Locate the cell with the specified text and output its (X, Y) center coordinate. 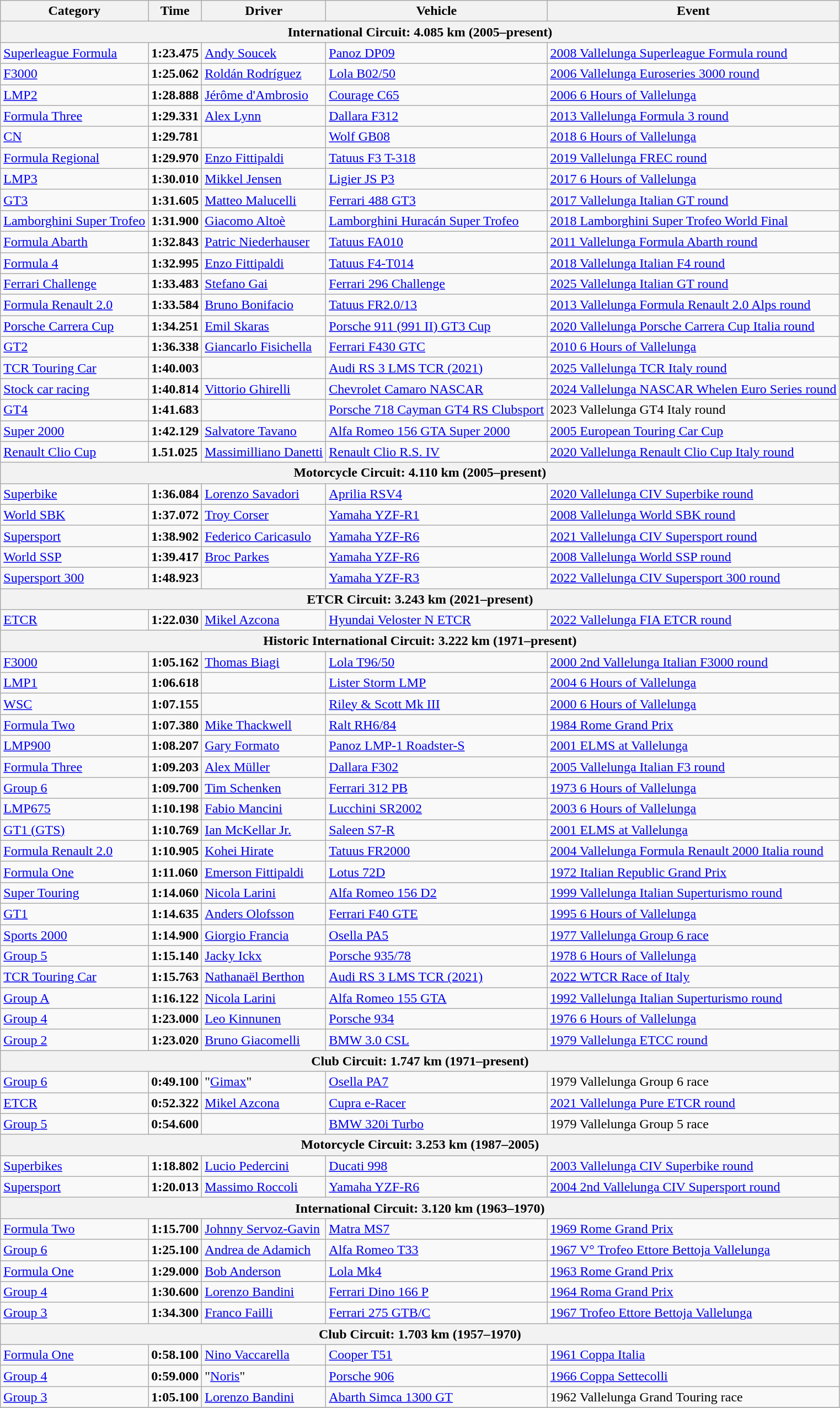
LMP2 (74, 95)
1:10.905 (175, 851)
Ian McKellar Jr. (264, 830)
Ferrari 296 Challenge (437, 284)
1:20.013 (175, 1187)
Ferrari F430 GTC (437, 347)
Roldán Rodríguez (264, 74)
Anders Olofsson (264, 914)
2011 Vallelunga Formula Abarth round (693, 242)
Bruno Bonifacio (264, 305)
Ducati 998 (437, 1166)
Alex Lynn (264, 116)
Lister Storm LMP (437, 683)
Panoz DP09 (437, 53)
1:10.769 (175, 830)
0:52.322 (175, 1103)
Porsche 906 (437, 1376)
Fabio Mancini (264, 809)
1:14.635 (175, 914)
1:22.030 (175, 620)
1966 Coppa Settecolli (693, 1376)
Dallara F302 (437, 767)
1:41.683 (175, 410)
1:15.140 (175, 956)
Andrea de Adamich (264, 1250)
Emil Skaras (264, 326)
Emerson Fittipaldi (264, 872)
1:30.600 (175, 1292)
Super 2000 (74, 431)
Bruno Giacomelli (264, 1040)
Osella PA7 (437, 1082)
2005 European Touring Car Cup (693, 431)
2022 WTCR Race of Italy (693, 977)
CN (74, 137)
1:08.207 (175, 746)
1976 6 Hours of Vallelunga (693, 1019)
1:29.970 (175, 158)
Bob Anderson (264, 1271)
1973 6 Hours of Vallelunga (693, 788)
1967 Trofeo Ettore Bettoja Vallelunga (693, 1313)
1:33.584 (175, 305)
Nino Vaccarella (264, 1355)
Stefano Gai (264, 284)
Mikkel Jensen (264, 179)
2023 Vallelunga GT4 Italy round (693, 410)
1964 Roma Grand Prix (693, 1292)
1:09.700 (175, 788)
1:15.763 (175, 977)
1:32.843 (175, 242)
2004 6 Hours of Vallelunga (693, 683)
Lucchini SR2002 (437, 809)
Giorgio Francia (264, 935)
Formula Abarth (74, 242)
1:48.923 (175, 578)
Time (175, 11)
GT1 (74, 914)
Lorenzo Savadori (264, 494)
Ferrari 312 PB (437, 788)
Club Circuit: 1.703 km (1957–1970) (420, 1334)
International Circuit: 3.120 km (1963–1970) (420, 1208)
LMP3 (74, 179)
"Noris" (264, 1376)
Formula Regional (74, 158)
1:07.380 (175, 725)
Club Circuit: 1.747 km (1971–present) (420, 1061)
0:58.100 (175, 1355)
Johnny Servoz-Gavin (264, 1229)
1969 Rome Grand Prix (693, 1229)
2008 Vallelunga World SBK round (693, 515)
0:59.000 (175, 1376)
2004 2nd Vallelunga CIV Supersport round (693, 1187)
1:29.331 (175, 116)
Superbikes (74, 1166)
LMP1 (74, 683)
1:25.062 (175, 74)
1962 Vallelunga Grand Touring race (693, 1397)
1:23.000 (175, 1019)
1979 Vallelunga Group 5 race (693, 1124)
Panoz LMP-1 Roadster-S (437, 746)
1:11.060 (175, 872)
Lola B02/50 (437, 74)
1979 Vallelunga ETCC round (693, 1040)
1:14.900 (175, 935)
Yamaha YZF-R3 (437, 578)
World SSP (74, 557)
Superbike (74, 494)
LMP675 (74, 809)
Federico Caricasulo (264, 536)
0:54.600 (175, 1124)
Vittorio Ghirelli (264, 389)
Abarth Simca 1300 GT (437, 1397)
1977 Vallelunga Group 6 race (693, 935)
Massimo Roccoli (264, 1187)
1:06.618 (175, 683)
1:23.475 (175, 53)
GT4 (74, 410)
Stock car racing (74, 389)
1972 Italian Republic Grand Prix (693, 872)
Ralt RH6/84 (437, 725)
2018 6 Hours of Vallelunga (693, 137)
Giacomo Altoè (264, 221)
Jérôme d'Ambrosio (264, 95)
Lamborghini Huracán Super Trofeo (437, 221)
2024 Vallelunga NASCAR Whelen Euro Series round (693, 389)
2013 Vallelunga Formula Renault 2.0 Alps round (693, 305)
Lamborghini Super Trofeo (74, 221)
1:29.781 (175, 137)
Alfa Romeo 156 GTA Super 2000 (437, 431)
2022 Vallelunga CIV Supersport 300 round (693, 578)
Gary Formato (264, 746)
1984 Rome Grand Prix (693, 725)
1:05.100 (175, 1397)
0:49.100 (175, 1082)
Super Touring (74, 893)
1:32.995 (175, 263)
Wolf GB08 (437, 137)
Ferrari 488 GT3 (437, 200)
Matteo Malucelli (264, 200)
Cooper T51 (437, 1355)
1:18.802 (175, 1166)
1:40.003 (175, 368)
Ferrari 275 GTB/C (437, 1313)
1:34.300 (175, 1313)
1978 6 Hours of Vallelunga (693, 956)
Aprilia RSV4 (437, 494)
Tatuus FR2.0/13 (437, 305)
Porsche Carrera Cup (74, 326)
1:29.000 (175, 1271)
1:14.060 (175, 893)
Vehicle (437, 11)
Tatuus F3 T-318 (437, 158)
1:05.162 (175, 662)
1995 6 Hours of Vallelunga (693, 914)
2003 Vallelunga CIV Superbike round (693, 1166)
1:34.251 (175, 326)
1:23.020 (175, 1040)
2000 6 Hours of Vallelunga (693, 704)
1:39.417 (175, 557)
Lola Mk4 (437, 1271)
1:25.100 (175, 1250)
2020 Vallelunga CIV Superbike round (693, 494)
1:42.129 (175, 431)
2006 Vallelunga Euroseries 3000 round (693, 74)
2010 6 Hours of Vallelunga (693, 347)
Alex Müller (264, 767)
Broc Parkes (264, 557)
Kohei Hirate (264, 851)
1.51.025 (175, 452)
Troy Corser (264, 515)
WSC (74, 704)
Riley & Scott Mk III (437, 704)
Courage C65 (437, 95)
Alfa Romeo 156 D2 (437, 893)
Dallara F312 (437, 116)
1:07.155 (175, 704)
Lotus 72D (437, 872)
Ferrari F40 GTE (437, 914)
1:28.888 (175, 95)
Mike Thackwell (264, 725)
Franco Failli (264, 1313)
1:38.902 (175, 536)
1992 Vallelunga Italian Superturismo round (693, 998)
2003 6 Hours of Vallelunga (693, 809)
1:15.700 (175, 1229)
2021 Vallelunga CIV Supersport round (693, 536)
Lucio Pedercini (264, 1166)
Salvatore Tavano (264, 431)
2020 Vallelunga Renault Clio Cup Italy round (693, 452)
Patric Niederhauser (264, 242)
Alfa Romeo 155 GTA (437, 998)
1:31.605 (175, 200)
2008 Vallelunga World SSP round (693, 557)
Ligier JS P3 (437, 179)
1:09.203 (175, 767)
2013 Vallelunga Formula 3 round (693, 116)
Tatuus FA010 (437, 242)
2005 Vallelunga Italian F3 round (693, 767)
"Gimax" (264, 1082)
1:31.900 (175, 221)
Tim Schenken (264, 788)
1:40.814 (175, 389)
Superleague Formula (74, 53)
2018 Vallelunga Italian F4 round (693, 263)
Hyundai Veloster N ETCR (437, 620)
Historic International Circuit: 3.222 km (1971–present) (420, 641)
2019 Vallelunga FREC round (693, 158)
Ferrari Challenge (74, 284)
International Circuit: 4.085 km (2005–present) (420, 32)
Motorcycle Circuit: 4.110 km (2005–present) (420, 473)
Jacky Ickx (264, 956)
Formula 4 (74, 263)
Giancarlo Fisichella (264, 347)
Lola T96/50 (437, 662)
2000 2nd Vallelunga Italian F3000 round (693, 662)
Group 2 (74, 1040)
2008 Vallelunga Superleague Formula round (693, 53)
GT3 (74, 200)
2017 6 Hours of Vallelunga (693, 179)
2021 Vallelunga Pure ETCR round (693, 1103)
1979 Vallelunga Group 6 race (693, 1082)
Porsche 934 (437, 1019)
Group A (74, 998)
1999 Vallelunga Italian Superturismo round (693, 893)
2025 Vallelunga Italian GT round (693, 284)
Massimilliano Danetti (264, 452)
2004 Vallelunga Formula Renault 2000 Italia round (693, 851)
Ferrari Dino 166 P (437, 1292)
Driver (264, 11)
Tatuus FR2000 (437, 851)
2022 Vallelunga FIA ETCR round (693, 620)
1:36.084 (175, 494)
Category (74, 11)
World SBK (74, 515)
2018 Lamborghini Super Trofeo World Final (693, 221)
Renault Clio Cup (74, 452)
1:37.072 (175, 515)
Tatuus F4-T014 (437, 263)
1961 Coppa Italia (693, 1355)
2020 Vallelunga Porsche Carrera Cup Italia round (693, 326)
Andy Soucek (264, 53)
Osella PA5 (437, 935)
LMP900 (74, 746)
1:16.122 (175, 998)
Porsche 911 (991 II) GT3 Cup (437, 326)
Supersport 300 (74, 578)
1:33.483 (175, 284)
Alfa Romeo T33 (437, 1250)
GT2 (74, 347)
1:10.198 (175, 809)
Yamaha YZF-R1 (437, 515)
Thomas Biagi (264, 662)
Cupra e-Racer (437, 1103)
2006 6 Hours of Vallelunga (693, 95)
2025 Vallelunga TCR Italy round (693, 368)
ETCR Circuit: 3.243 km (2021–present) (420, 599)
1:36.338 (175, 347)
BMW 3.0 CSL (437, 1040)
GT1 (GTS) (74, 830)
Event (693, 11)
1963 Rome Grand Prix (693, 1271)
Porsche 718 Cayman GT4 RS Clubsport (437, 410)
Porsche 935/78 (437, 956)
Matra MS7 (437, 1229)
1:30.010 (175, 179)
1967 V° Trofeo Ettore Bettoja Vallelunga (693, 1250)
BMW 320i Turbo (437, 1124)
Saleen S7-R (437, 830)
Leo Kinnunen (264, 1019)
2017 Vallelunga Italian GT round (693, 200)
Renault Clio R.S. IV (437, 452)
Motorcycle Circuit: 3.253 km (1987–2005) (420, 1145)
Nathanaël Berthon (264, 977)
Chevrolet Camaro NASCAR (437, 389)
Sports 2000 (74, 935)
